Determine the [X, Y] coordinate at the center of the cell enclosing the given text.  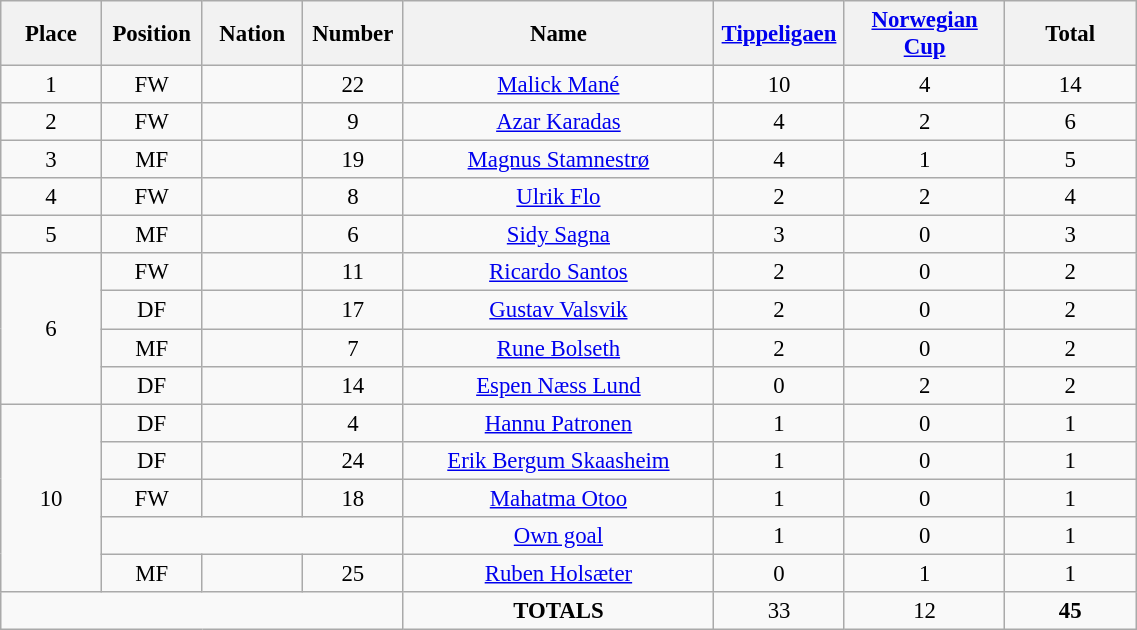
24 [354, 460]
Magnus Stamnestrø [558, 160]
7 [354, 348]
Rune Bolseth [558, 348]
Ricardo Santos [558, 273]
33 [780, 611]
Ruben Holsæter [558, 573]
Place [52, 34]
Azar Karadas [558, 122]
Nation [252, 34]
Erik Bergum Skaasheim [558, 460]
Ulrik Flo [558, 197]
Malick Mané [558, 85]
Gustav Valsvik [558, 310]
8 [354, 197]
Own goal [558, 536]
Position [152, 34]
TOTALS [558, 611]
17 [354, 310]
Number [354, 34]
Tippeligaen [780, 34]
12 [924, 611]
Name [558, 34]
Sidy Sagna [558, 235]
11 [354, 273]
Hannu Patronen [558, 423]
Mahatma Otoo [558, 498]
18 [354, 498]
9 [354, 122]
Espen Næss Lund [558, 385]
22 [354, 85]
45 [1070, 611]
Norwegian Cup [924, 34]
Total [1070, 34]
25 [354, 573]
19 [354, 160]
